Find where the given text appears and provide that cell's center as [X, Y] coordinate. 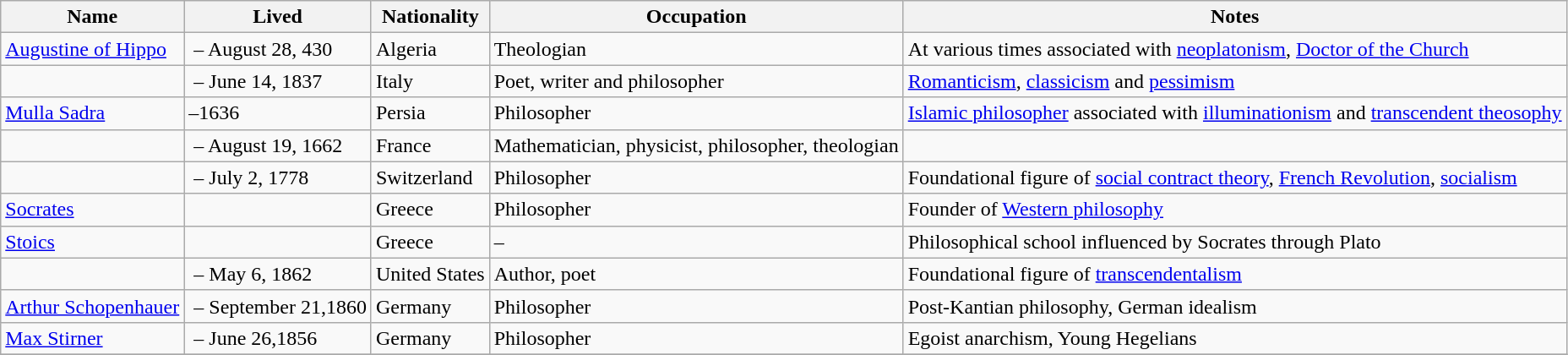
Foundational figure of transcendentalism [1235, 274]
Mulla Sadra [93, 113]
– [696, 242]
Notes [1235, 17]
Islamic philosopher associated with illuminationism and transcendent theosophy [1235, 113]
Italy [430, 81]
– July 2, 1778 [278, 177]
Stoics [93, 242]
Poet, writer and philosopher [696, 81]
Theologian [696, 49]
Romanticism, classicism and pessimism [1235, 81]
Philosophical school influenced by Socrates through Plato [1235, 242]
Post-Kantian philosophy, German idealism [1235, 306]
Persia [430, 113]
Switzerland [430, 177]
France [430, 145]
Author, poet [696, 274]
Arthur Schopenhauer [93, 306]
–1636 [278, 113]
– May 6, 1862 [278, 274]
Foundational figure of social contract theory, French Revolution, socialism [1235, 177]
Lived [278, 17]
– August 28, 430 [278, 49]
Name [93, 17]
Algeria [430, 49]
Max Stirner [93, 338]
Founder of Western philosophy [1235, 210]
Occupation [696, 17]
– August 19, 1662 [278, 145]
– September 21,1860 [278, 306]
At various times associated with neoplatonism, Doctor of the Church [1235, 49]
– June 14, 1837 [278, 81]
– June 26,1856 [278, 338]
Augustine of Hippo [93, 49]
Mathematician, physicist, philosopher, theologian [696, 145]
Egoist anarchism, Young Hegelians [1235, 338]
Nationality [430, 17]
United States [430, 274]
Socrates [93, 210]
